Determine the (X, Y) coordinate at the center of the cell enclosing the given text.  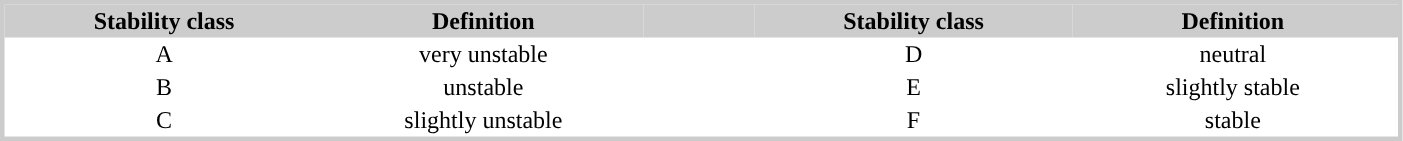
slightly stable (1232, 86)
D (914, 54)
unstable (484, 86)
B (164, 86)
neutral (1232, 54)
A (164, 54)
very unstable (484, 54)
stable (1232, 120)
F (914, 120)
slightly unstable (484, 120)
C (164, 120)
E (914, 86)
